Search for the cell housing the specified text and yield its (X, Y) center coordinate. 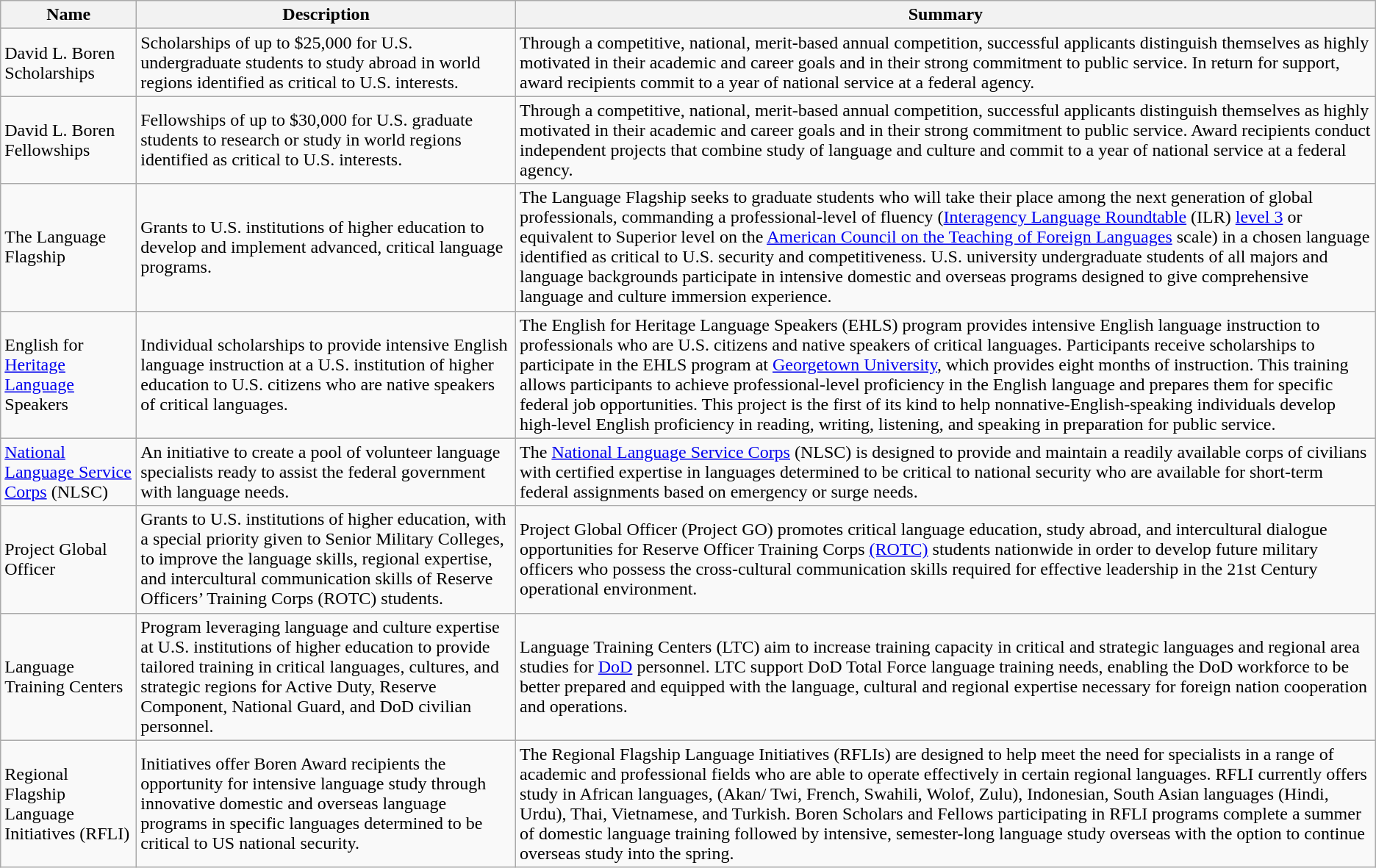
Project Global Officer (69, 559)
Summary (946, 15)
Regional Flagship Language Initiatives (RFLI) (69, 804)
An initiative to create a pool of volunteer language specialists ready to assist the federal government with language needs. (326, 472)
English for Heritage Language Speakers (69, 375)
Grants to U.S. institutions of higher education to develop and implement advanced, critical language programs. (326, 247)
Description (326, 15)
Name (69, 15)
Scholarships of up to $25,000 for U.S. undergraduate students to study abroad in world regions identified as critical to U.S. interests. (326, 62)
David L. Boren Fellowships (69, 140)
National Language Service Corps (NLSC) (69, 472)
The Language Flagship (69, 247)
Language Training Centers (69, 676)
Fellowships of up to $30,000 for U.S. graduate students to research or study in world regions identified as critical to U.S. interests. (326, 140)
David L. Boren Scholarships (69, 62)
